From the cell containing the given text, extract its center point as (X, Y) coordinate. 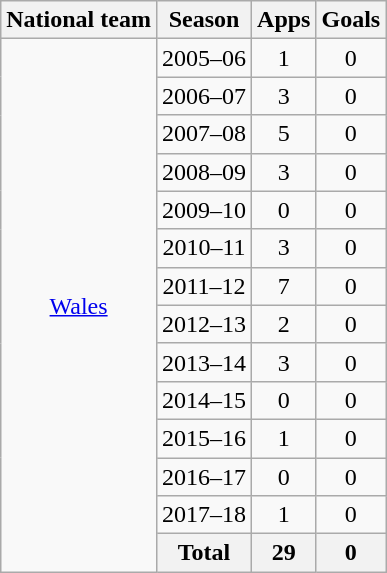
2012–13 (204, 324)
5 (284, 134)
2 (284, 324)
Wales (79, 306)
2017–18 (204, 515)
2005–06 (204, 58)
2014–15 (204, 400)
Season (204, 20)
2007–08 (204, 134)
2010–11 (204, 248)
2009–10 (204, 210)
Total (204, 553)
Apps (284, 20)
7 (284, 286)
National team (79, 20)
2011–12 (204, 286)
2016–17 (204, 477)
2008–09 (204, 172)
2006–07 (204, 96)
Goals (351, 20)
29 (284, 553)
2015–16 (204, 438)
2013–14 (204, 362)
